Search for the cell housing the specified text and yield its (x, y) center coordinate. 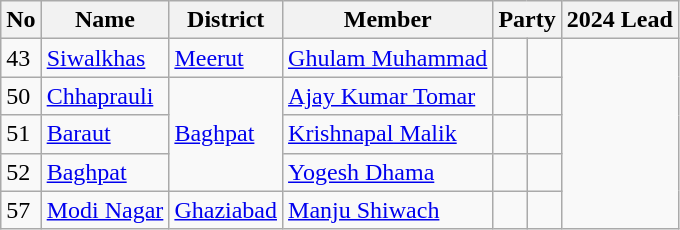
Chhaprauli (105, 96)
52 (21, 172)
Party (527, 20)
43 (21, 58)
57 (21, 210)
Ghaziabad (226, 210)
50 (21, 96)
Meerut (226, 58)
District (226, 20)
Baraut (105, 134)
Krishnapal Malik (388, 134)
Modi Nagar (105, 210)
Name (105, 20)
Manju Shiwach (388, 210)
Ajay Kumar Tomar (388, 96)
Member (388, 20)
51 (21, 134)
Yogesh Dhama (388, 172)
2024 Lead (620, 20)
No (21, 20)
Siwalkhas (105, 58)
Ghulam Muhammad (388, 58)
